Return the (x, y) coordinate for the center point of the cell that contains the specified text.  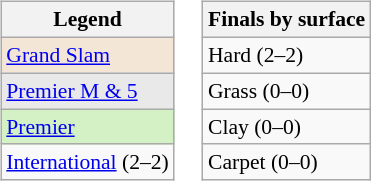
Premier M & 5 (88, 91)
Legend (88, 20)
Grand Slam (88, 55)
Hard (2–2) (286, 55)
International (2–2) (88, 162)
Premier (88, 127)
Grass (0–0) (286, 91)
Finals by surface (286, 20)
Clay (0–0) (286, 127)
Carpet (0–0) (286, 162)
